Capture the cell that displays the provided text and extract its [X, Y] central coordinate. 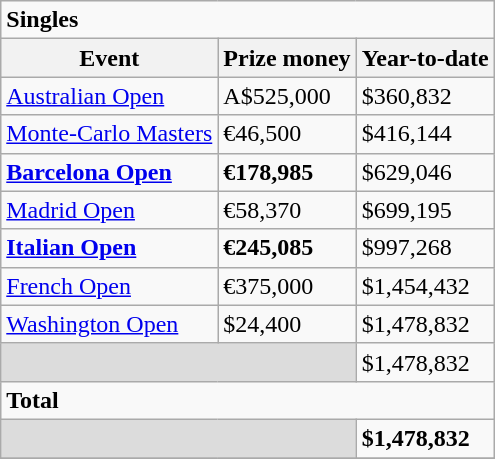
Year-to-date [425, 58]
$360,832 [425, 96]
French Open [110, 286]
€375,000 [287, 286]
$699,195 [425, 210]
Australian Open [110, 96]
$416,144 [425, 134]
Prize money [287, 58]
$24,400 [287, 324]
Total [248, 400]
$997,268 [425, 248]
Madrid Open [110, 210]
€46,500 [287, 134]
Singles [248, 20]
€178,985 [287, 172]
A$525,000 [287, 96]
Monte-Carlo Masters [110, 134]
Italian Open [110, 248]
Barcelona Open [110, 172]
€58,370 [287, 210]
$1,454,432 [425, 286]
Washington Open [110, 324]
€245,085 [287, 248]
Event [110, 58]
$629,046 [425, 172]
